From the cell containing the given text, extract its center point as [x, y] coordinate. 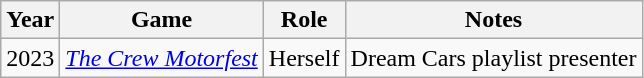
Role [304, 20]
The Crew Motorfest [162, 58]
Game [162, 20]
Notes [494, 20]
Herself [304, 58]
Dream Cars playlist presenter [494, 58]
2023 [30, 58]
Year [30, 20]
